Find where the given text appears and provide that cell's center as [x, y] coordinate. 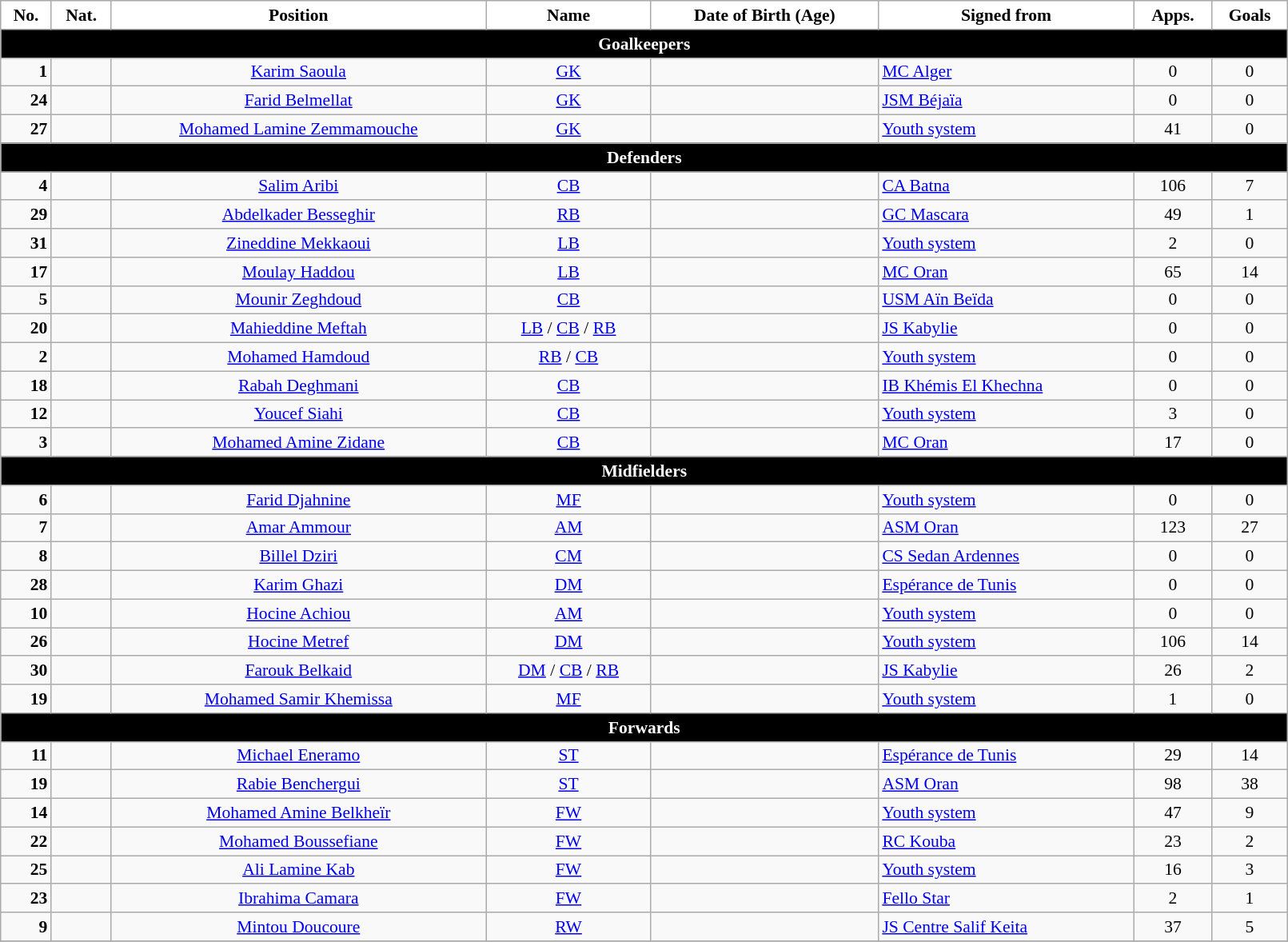
Mahieddine Meftah [299, 329]
Michael Eneramo [299, 756]
Hocine Achiou [299, 613]
Ali Lamine Kab [299, 870]
Rabie Benchergui [299, 784]
Defenders [644, 158]
Mounir Zeghdoud [299, 300]
Midfielders [644, 471]
37 [1173, 927]
MC Alger [1006, 72]
Hocine Metref [299, 642]
No. [26, 15]
Mohamed Amine Belkheïr [299, 813]
12 [26, 414]
Date of Birth (Age) [764, 15]
Forwards [644, 728]
Mohamed Amine Zidane [299, 443]
LB / CB / RB [569, 329]
IB Khémis El Khechna [1006, 385]
RB [569, 215]
31 [26, 243]
RC Kouba [1006, 841]
RW [569, 927]
Farid Belmellat [299, 101]
123 [1173, 528]
CM [569, 557]
Moulay Haddou [299, 272]
25 [26, 870]
Salim Aribi [299, 186]
16 [1173, 870]
Rabah Deghmani [299, 385]
10 [26, 613]
47 [1173, 813]
22 [26, 841]
Youcef Siahi [299, 414]
6 [26, 500]
Nat. [82, 15]
41 [1173, 130]
98 [1173, 784]
Ibrahima Camara [299, 899]
Zineddine Mekkaoui [299, 243]
4 [26, 186]
DM / CB / RB [569, 671]
JSM Béjaïa [1006, 101]
Farid Djahnine [299, 500]
GC Mascara [1006, 215]
Mohamed Hamdoud [299, 357]
CS Sedan Ardennes [1006, 557]
USM Aïn Beïda [1006, 300]
Signed from [1006, 15]
24 [26, 101]
28 [26, 585]
Karim Saoula [299, 72]
RB / CB [569, 357]
Mohamed Lamine Zemmamouche [299, 130]
Goalkeepers [644, 44]
Position [299, 15]
11 [26, 756]
Mohamed Boussefiane [299, 841]
49 [1173, 215]
18 [26, 385]
30 [26, 671]
20 [26, 329]
65 [1173, 272]
Billel Dziri [299, 557]
Abdelkader Besseghir [299, 215]
38 [1250, 784]
Karim Ghazi [299, 585]
JS Centre Salif Keita [1006, 927]
CA Batna [1006, 186]
Fello Star [1006, 899]
8 [26, 557]
Goals [1250, 15]
Mohamed Samir Khemissa [299, 699]
Farouk Belkaid [299, 671]
Amar Ammour [299, 528]
Mintou Doucoure [299, 927]
Name [569, 15]
Apps. [1173, 15]
